Pinpoint the cell where the given text exists, returning its [X, Y] midpoint coordinate. 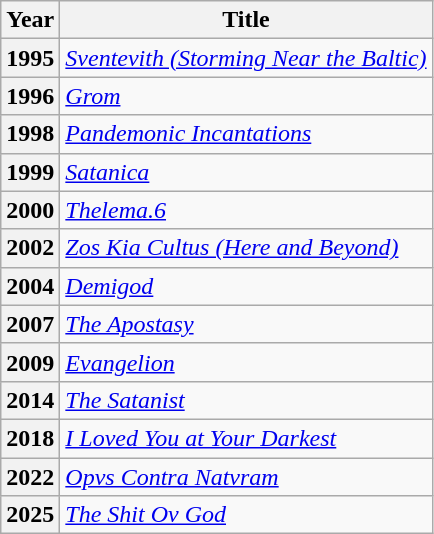
2007 [30, 324]
2014 [30, 400]
2025 [30, 515]
2009 [30, 362]
Demigod [246, 286]
Grom [246, 96]
Sventevith (Storming Near the Baltic) [246, 58]
Zos Kia Cultus (Here and Beyond) [246, 248]
1998 [30, 134]
2004 [30, 286]
Opvs Contra Natvram [246, 477]
Pandemonic Incantations [246, 134]
1996 [30, 96]
The Shit Ov God [246, 515]
I Loved You at Your Darkest [246, 438]
Year [30, 20]
1999 [30, 172]
2002 [30, 248]
Title [246, 20]
Satanica [246, 172]
The Satanist [246, 400]
Thelema.6 [246, 210]
The Apostasy [246, 324]
Evangelion [246, 362]
1995 [30, 58]
2000 [30, 210]
2022 [30, 477]
2018 [30, 438]
